Locate the cell with the specified text and output its (X, Y) center coordinate. 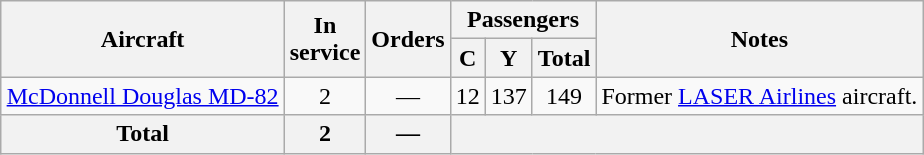
Orders (408, 39)
McDonnell Douglas MD-82 (142, 96)
149 (564, 96)
Former LASER Airlines aircraft. (760, 96)
Notes (760, 39)
Y (508, 58)
12 (468, 96)
Aircraft (142, 39)
C (468, 58)
Passengers (523, 20)
In service (325, 39)
137 (508, 96)
